Pinpoint the cell where the given text exists, returning its [x, y] midpoint coordinate. 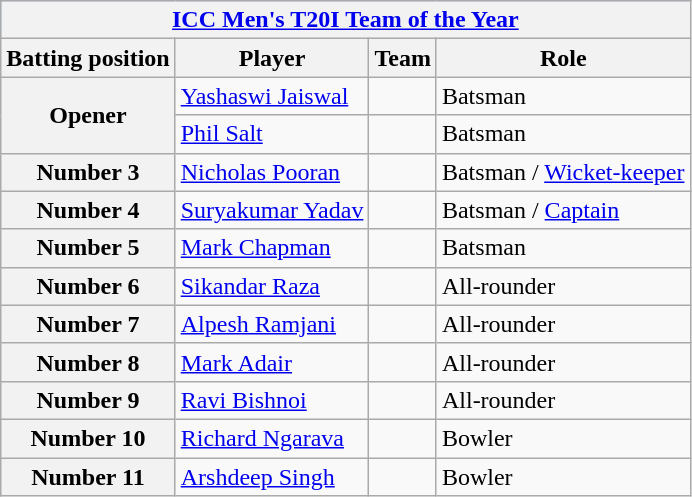
Nicholas Pooran [272, 172]
Ravi Bishnoi [272, 400]
Suryakumar Yadav [272, 210]
Number 3 [88, 172]
Batting position [88, 58]
Batsman / Wicket-keeper [563, 172]
Mark Chapman [272, 248]
Team [403, 58]
Sikandar Raza [272, 286]
Phil Salt [272, 134]
Player [272, 58]
Number 8 [88, 362]
Number 9 [88, 400]
Number 5 [88, 248]
Role [563, 58]
Number 7 [88, 324]
Yashaswi Jaiswal [272, 96]
Opener [88, 115]
Batsman / Captain [563, 210]
Mark Adair [272, 362]
ICC Men's T20I Team of the Year [346, 20]
Number 10 [88, 438]
Alpesh Ramjani [272, 324]
Number 11 [88, 477]
Number 4 [88, 210]
Arshdeep Singh [272, 477]
Richard Ngarava [272, 438]
Number 6 [88, 286]
